Determine the (X, Y) coordinate at the center of the cell enclosing the given text.  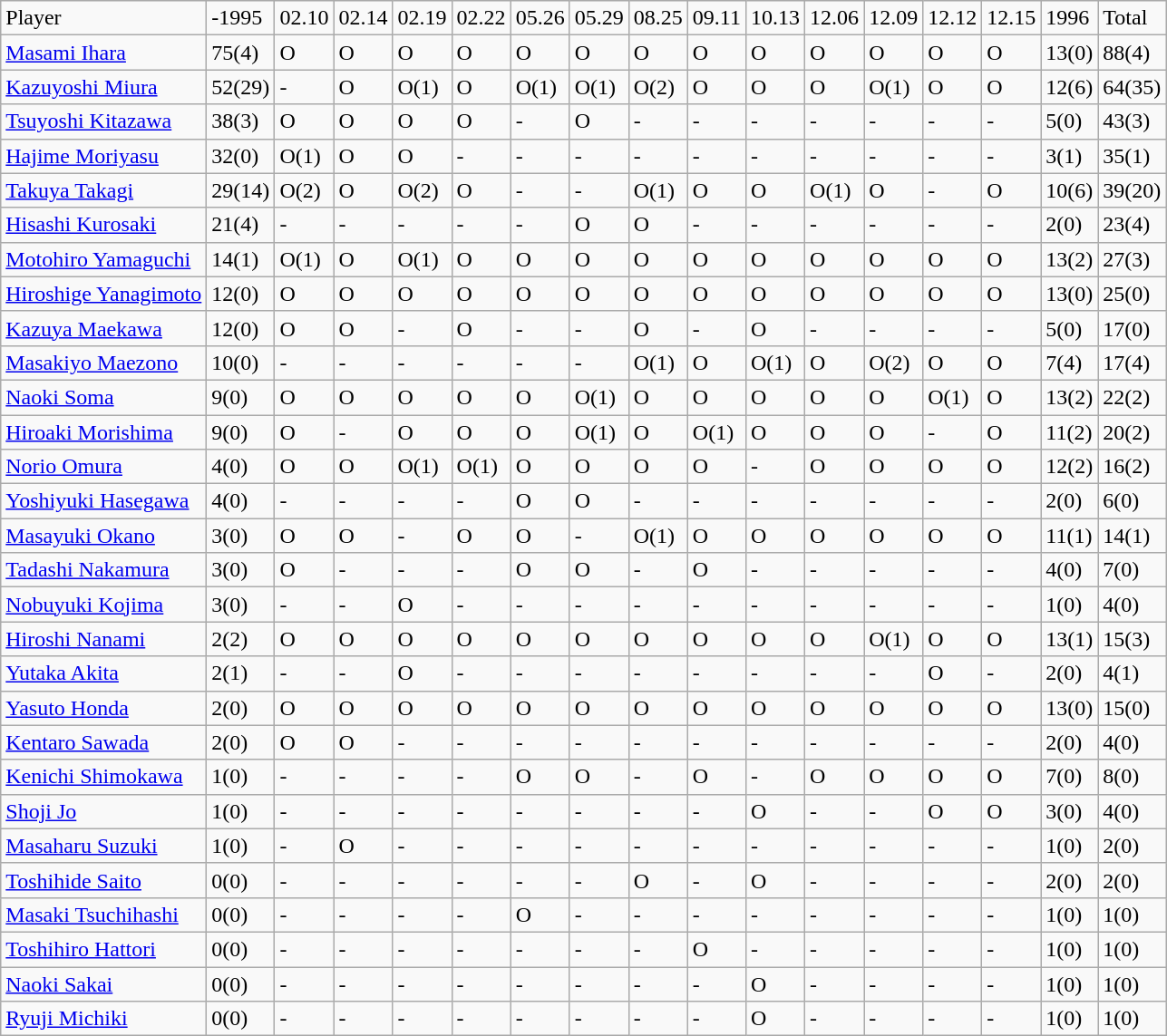
88(4) (1132, 53)
-1995 (241, 18)
17(0) (1132, 328)
Norio Omura (103, 467)
13(1) (1070, 639)
15(3) (1132, 639)
Masaki Tsuchihashi (103, 915)
12(2) (1070, 467)
Toshihide Saito (103, 880)
02.14 (363, 18)
2(2) (241, 639)
12.06 (834, 18)
12.12 (952, 18)
12.09 (894, 18)
Yoshiyuki Hasegawa (103, 501)
05.26 (540, 18)
Masaharu Suzuki (103, 846)
02.19 (423, 18)
10(0) (241, 363)
8(0) (1132, 777)
15(0) (1132, 708)
39(20) (1132, 190)
7(4) (1070, 363)
Masayuki Okano (103, 536)
Naoki Sakai (103, 983)
20(2) (1132, 432)
Masakiyo Maezono (103, 363)
23(4) (1132, 225)
Kenichi Shimokawa (103, 777)
Motohiro Yamaguchi (103, 259)
09.11 (716, 18)
4(1) (1132, 673)
75(4) (241, 53)
Hiroshige Yanagimoto (103, 294)
Hiroshi Nanami (103, 639)
6(0) (1132, 501)
22(2) (1132, 397)
3(1) (1070, 156)
10(6) (1070, 190)
64(35) (1132, 87)
Kazuyoshi Miura (103, 87)
Player (103, 18)
02.22 (481, 18)
43(3) (1132, 121)
1996 (1070, 18)
Naoki Soma (103, 397)
21(4) (241, 225)
16(2) (1132, 467)
12(6) (1070, 87)
Hiroaki Morishima (103, 432)
Total (1132, 18)
Masami Ihara (103, 53)
27(3) (1132, 259)
10.13 (774, 18)
12.15 (1012, 18)
08.25 (658, 18)
Nobuyuki Kojima (103, 605)
11(2) (1070, 432)
Takuya Takagi (103, 190)
52(29) (241, 87)
25(0) (1132, 294)
Kentaro Sawada (103, 742)
35(1) (1132, 156)
Shoji Jo (103, 811)
Hisashi Kurosaki (103, 225)
2(1) (241, 673)
Hajime Moriyasu (103, 156)
Kazuya Maekawa (103, 328)
Toshihiro Hattori (103, 949)
Yasuto Honda (103, 708)
Tsuyoshi Kitazawa (103, 121)
Yutaka Akita (103, 673)
17(4) (1132, 363)
02.10 (305, 18)
Ryuji Michiki (103, 1019)
38(3) (241, 121)
29(14) (241, 190)
11(1) (1070, 536)
05.29 (598, 18)
Tadashi Nakamura (103, 570)
32(0) (241, 156)
